Capture the cell that displays the provided text and extract its [x, y] central coordinate. 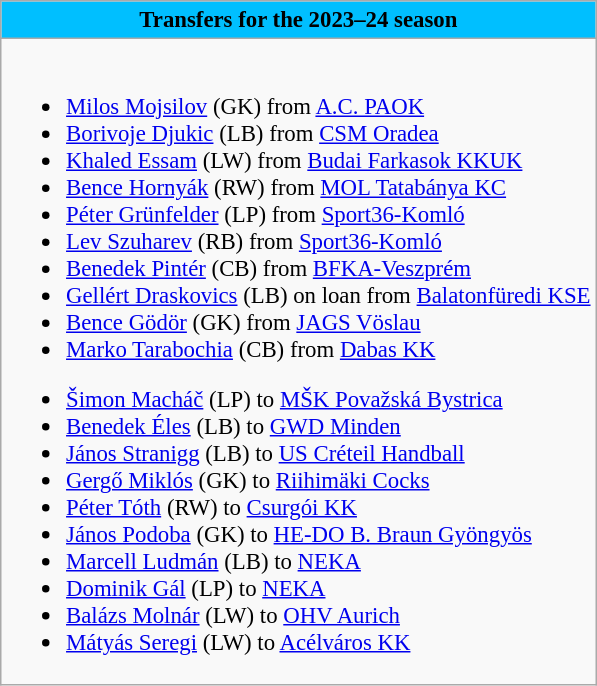
Transfers for the 2023–24 season [298, 20]
